Output the [X, Y] coordinate of the center of the cell containing the given text.  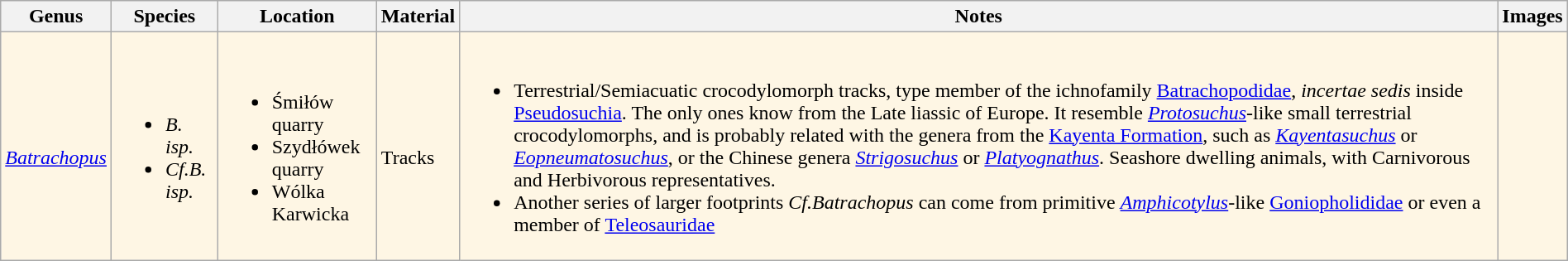
Notes [979, 17]
Batrachopus [56, 146]
Śmiłów quarrySzydłówek quarryWólka Karwicka [297, 146]
Tracks [418, 146]
Images [1532, 17]
Species [164, 17]
Material [418, 17]
Location [297, 17]
B. isp.Cf.B. isp. [164, 146]
Genus [56, 17]
